Detect which cell encompasses the target text, then output its [X, Y] center coordinate. 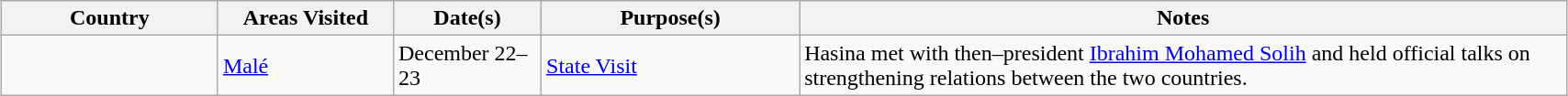
State Visit [670, 66]
Malé [305, 66]
Hasina met with then–president Ibrahim Mohamed Solih and held official talks on strengthening relations between the two countries. [1183, 66]
December 22–23 [466, 66]
Notes [1183, 18]
Date(s) [466, 18]
Country [109, 18]
Areas Visited [305, 18]
Purpose(s) [670, 18]
